Pinpoint the cell where the given text exists, returning its [X, Y] midpoint coordinate. 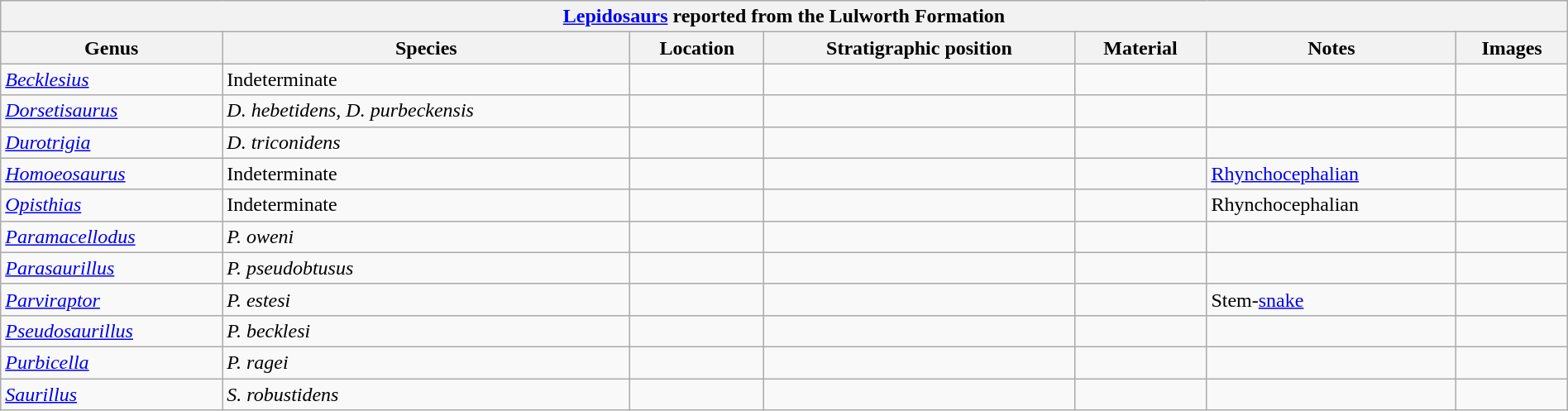
Homoeosaurus [112, 174]
Species [427, 48]
Images [1512, 48]
S. robustidens [427, 394]
Opisthias [112, 205]
Saurillus [112, 394]
P. pseudobtusus [427, 268]
Notes [1331, 48]
P. estesi [427, 299]
Paramacellodus [112, 237]
Stem-snake [1331, 299]
Location [697, 48]
Durotrigia [112, 142]
P. becklesi [427, 331]
Genus [112, 48]
D. triconidens [427, 142]
Parasaurillus [112, 268]
Purbicella [112, 362]
P. oweni [427, 237]
Pseudosaurillus [112, 331]
Dorsetisaurus [112, 111]
P. ragei [427, 362]
D. hebetidens, D. purbeckensis [427, 111]
Lepidosaurs reported from the Lulworth Formation [784, 17]
Becklesius [112, 79]
Parviraptor [112, 299]
Material [1140, 48]
Stratigraphic position [920, 48]
